Return the [x, y] coordinate for the center point of the cell that contains the specified text.  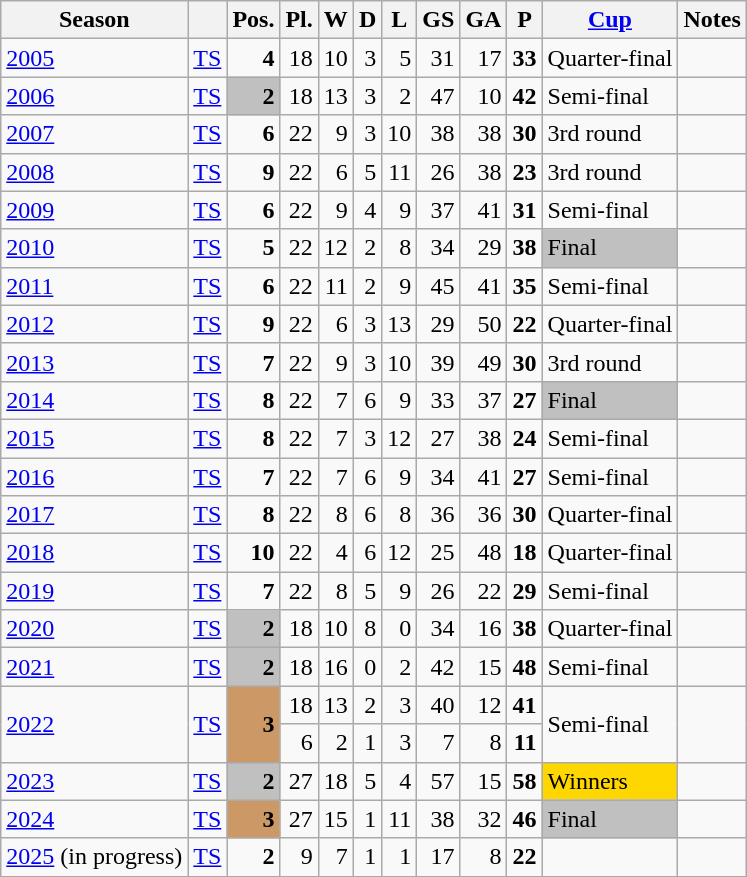
Cup [610, 20]
35 [524, 286]
GA [484, 20]
2021 [94, 667]
Winners [610, 781]
40 [438, 705]
Pl. [299, 20]
50 [484, 324]
2015 [94, 438]
45 [438, 286]
2013 [94, 362]
46 [524, 819]
57 [438, 781]
Notes [712, 20]
2019 [94, 591]
39 [438, 362]
2005 [94, 58]
2006 [94, 96]
2012 [94, 324]
2022 [94, 724]
2017 [94, 515]
GS [438, 20]
L [400, 20]
2023 [94, 781]
2011 [94, 286]
2008 [94, 172]
23 [524, 172]
2014 [94, 400]
2009 [94, 210]
2020 [94, 629]
32 [484, 819]
2016 [94, 477]
2010 [94, 248]
2007 [94, 134]
Season [94, 20]
Pos. [254, 20]
2025 (in progress) [94, 857]
2018 [94, 553]
47 [438, 96]
P [524, 20]
24 [524, 438]
58 [524, 781]
W [336, 20]
25 [438, 553]
2024 [94, 819]
49 [484, 362]
D [367, 20]
